Provide the (X, Y) coordinate of the cell's center where the given text is located.  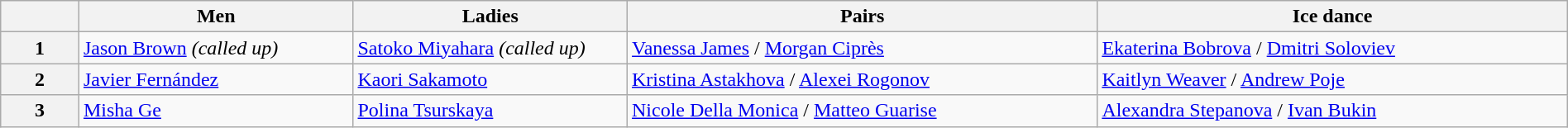
Misha Ge (216, 111)
Javier Fernández (216, 79)
Ekaterina Bobrova / Dmitri Soloviev (1332, 48)
Alexandra Stepanova / Ivan Bukin (1332, 111)
Pairs (863, 17)
Kristina Astakhova / Alexei Rogonov (863, 79)
Men (216, 17)
Polina Tsurskaya (490, 111)
Jason Brown (called up) (216, 48)
Kaitlyn Weaver / Andrew Poje (1332, 79)
Ladies (490, 17)
Satoko Miyahara (called up) (490, 48)
Kaori Sakamoto (490, 79)
2 (40, 79)
3 (40, 111)
Vanessa James / Morgan Ciprès (863, 48)
Ice dance (1332, 17)
1 (40, 48)
Nicole Della Monica / Matteo Guarise (863, 111)
